Pinpoint the cell where the given text exists, returning its [x, y] midpoint coordinate. 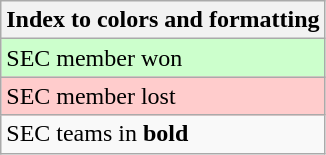
SEC member won [163, 58]
SEC member lost [163, 96]
Index to colors and formatting [163, 20]
SEC teams in bold [163, 134]
